Pinpoint the cell where the given text exists, returning its [X, Y] midpoint coordinate. 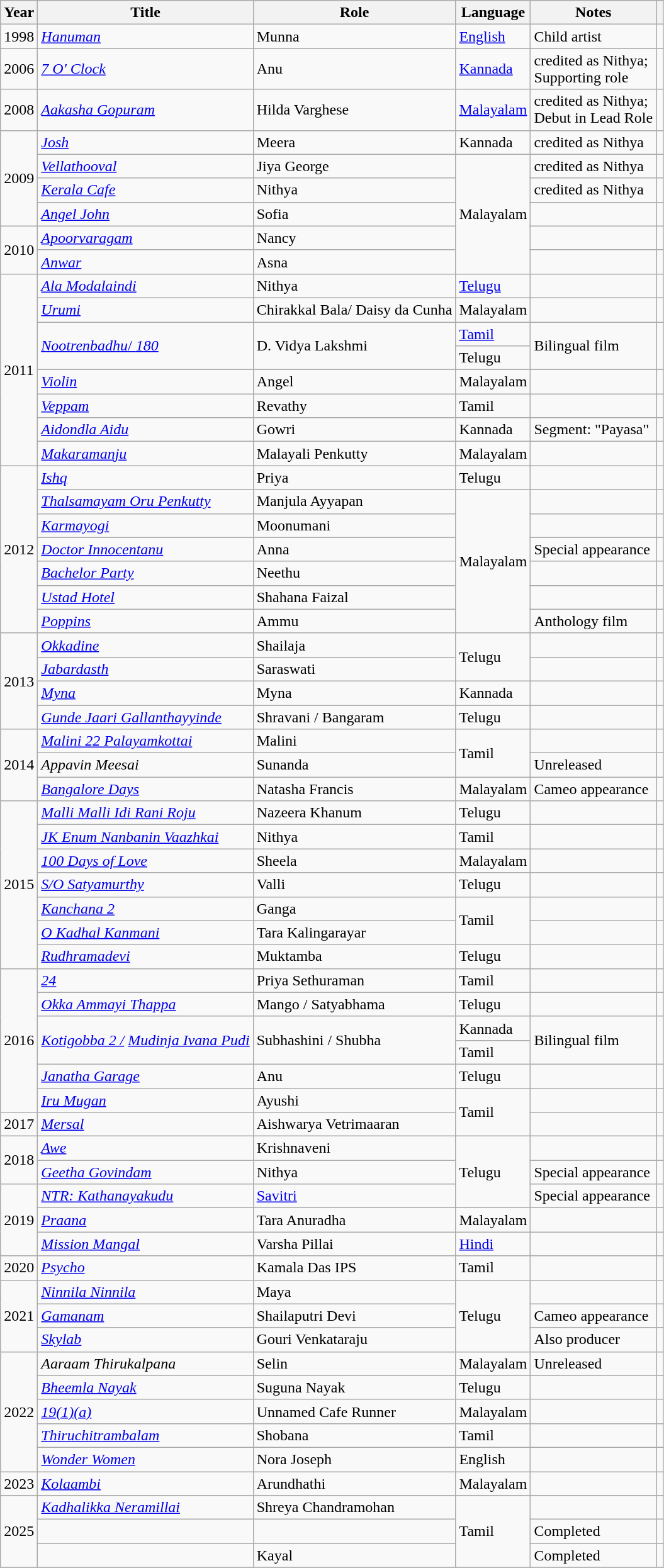
Malli Malli Idi Rani Roju [145, 813]
Malini [354, 741]
Iru Mugan [145, 1100]
2019 [19, 1220]
Bachelor Party [145, 573]
D. Vidya Lakshmi [354, 346]
Year [19, 13]
Aishwarya Vetrimaaran [354, 1124]
Kadhalikka Neramillai [145, 1508]
2022 [19, 1411]
Okkadine [145, 645]
Violin [145, 382]
24 [145, 980]
Arundhathi [354, 1483]
Nora Joseph [354, 1459]
Segment: "Payasa" [594, 430]
Praana [145, 1220]
Revathy [354, 406]
Tara Kalingarayar [354, 932]
Veppam [145, 406]
2011 [19, 369]
Angel John [145, 214]
Meera [354, 142]
Nancy [354, 238]
Subhashini / Shubha [354, 1040]
Anthology film [594, 621]
Moonumani [354, 525]
Ishq [145, 478]
Aidondla Aidu [145, 430]
2025 [19, 1532]
Chirakkal Bala/ Daisy da Cunha [354, 310]
Nazeera Khanum [354, 813]
Sofia [354, 214]
Rudhramadevi [145, 956]
Unnamed Cafe Runner [354, 1411]
2023 [19, 1483]
Bheemla Nayak [145, 1387]
Natasha Francis [354, 789]
Priya Sethuraman [354, 980]
Malini 22 Palayamkottai [145, 741]
2008 [19, 109]
Apoorvaragam [145, 238]
Manjula Ayyapan [354, 501]
Anna [354, 549]
Sunanda [354, 765]
2018 [19, 1160]
Janatha Garage [145, 1076]
Makaramanju [145, 454]
S/O Satyamurthy [145, 885]
Kanchana 2 [145, 909]
Maya [354, 1292]
Ala Modalaindi [145, 286]
Gouri Venkataraju [354, 1340]
Child artist [594, 36]
Munna [354, 36]
Tara Anuradha [354, 1220]
Hindi [493, 1244]
Thalsamayam Oru Penkutty [145, 501]
Urumi [145, 310]
Ganga [354, 909]
Gowri [354, 430]
Gamanam [145, 1316]
Geetha Govindam [145, 1172]
NTR: Kathanayakudu [145, 1196]
Shailaputri Devi [354, 1316]
2020 [19, 1268]
Skylab [145, 1340]
Anwar [145, 262]
Title [145, 13]
Nootrenbadhu/ 180 [145, 346]
2012 [19, 549]
Psycho [145, 1268]
Savitri [354, 1196]
Ustad Hotel [145, 597]
2013 [19, 681]
Gunde Jaari Gallanthayyinde [145, 717]
2015 [19, 885]
2017 [19, 1124]
Poppins [145, 621]
Asna [354, 262]
Role [354, 13]
Sheela [354, 861]
Kamala Das IPS [354, 1268]
Ammu [354, 621]
Mission Mangal [145, 1244]
Ayushi [354, 1100]
Appavin Meesai [145, 765]
Mango / Satyabhama [354, 1004]
Neethu [354, 573]
Karmayogi [145, 525]
Suguna Nayak [354, 1387]
2009 [19, 178]
Hanuman [145, 36]
Krishnaveni [354, 1148]
Saraswati [354, 669]
O Kadhal Kanmani [145, 932]
Ninnila Ninnila [145, 1292]
Kerala Cafe [145, 190]
Okka Ammayi Thappa [145, 1004]
2010 [19, 250]
100 Days of Love [145, 861]
Jabardasth [145, 669]
credited as Nithya;Debut in Lead Role [594, 109]
2021 [19, 1316]
Vellathooval [145, 166]
Bangalore Days [145, 789]
Shailaja [354, 645]
Language [493, 13]
Hilda Varghese [354, 109]
Mersal [145, 1124]
Josh [145, 142]
Shahana Faizal [354, 597]
Also producer [594, 1340]
JK Enum Nanbanin Vaazhkai [145, 837]
Selin [354, 1364]
Angel [354, 382]
Malayali Penkutty [354, 454]
Kolaambi [145, 1483]
19(1)(a) [145, 1411]
Kotigobba 2 / Mudinja Ivana Pudi [145, 1040]
7 O' Clock [145, 69]
Awe [145, 1148]
Shobana [354, 1435]
Wonder Women [145, 1459]
Thiruchitrambalam [145, 1435]
Shreya Chandramohan [354, 1508]
Shravani / Bangaram [354, 717]
Jiya George [354, 166]
Muktamba [354, 956]
Doctor Innocentanu [145, 549]
Priya [354, 478]
Kayal [354, 1555]
Aakasha Gopuram [145, 109]
2016 [19, 1040]
1998 [19, 36]
2014 [19, 765]
2006 [19, 69]
Varsha Pillai [354, 1244]
Aaraam Thirukalpana [145, 1364]
Notes [594, 13]
credited as Nithya; Supporting role [594, 69]
Valli [354, 885]
